Capture the cell that displays the provided text and extract its (x, y) central coordinate. 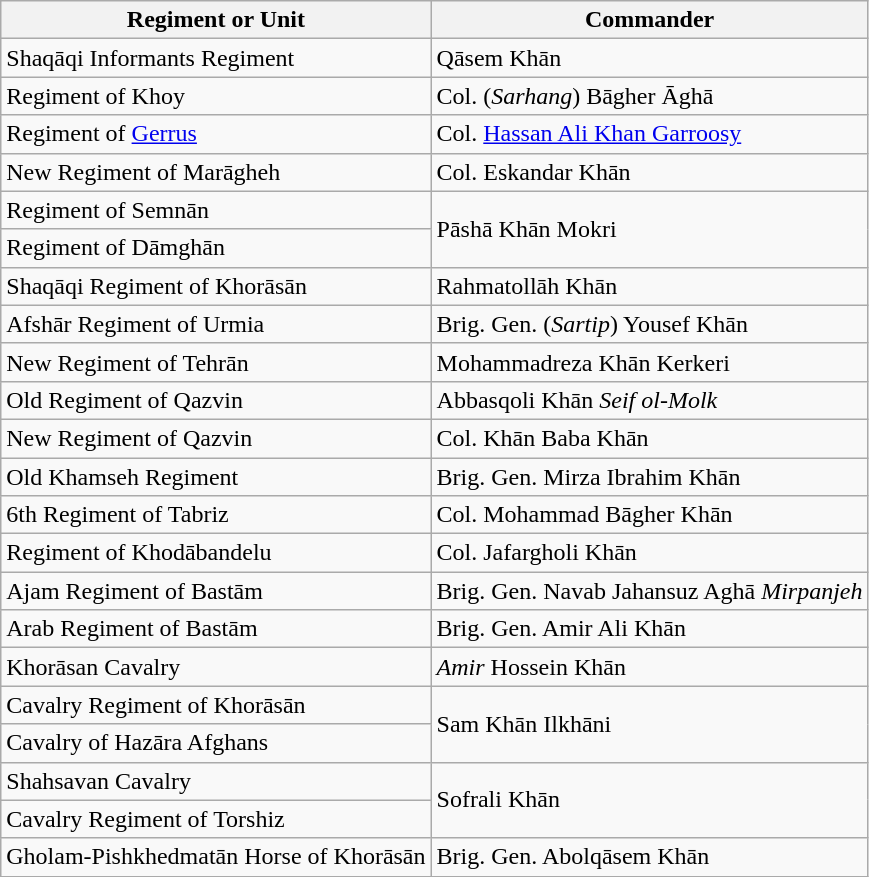
Regiment of Dāmghān (216, 248)
Ajam Regiment of Bastām (216, 591)
Abbasqoli Khān Seif ol-Molk (650, 400)
New Regiment of Marāgheh (216, 172)
Khorāsan Cavalry (216, 667)
Regiment of Khodābandelu (216, 553)
Gholam-Pishkhedmatān Horse of Khorāsān (216, 857)
Col. Jafargholi Khān (650, 553)
Sam Khān Ilkhāni (650, 724)
Shaqāqi Regiment of Khorāsān (216, 286)
Rahmatollāh Khān (650, 286)
Col. (Sarhang) Bāgher Āghā (650, 96)
Brig. Gen. Amir Ali Khān (650, 629)
Col. Khān Baba Khān (650, 438)
Old Regiment of Qazvin (216, 400)
Arab Regiment of Bastām (216, 629)
Regiment of Khoy (216, 96)
Brig. Gen. Abolqāsem Khān (650, 857)
Cavalry Regiment of Torshiz (216, 819)
Col. Eskandar Khān (650, 172)
Sofrali Khān (650, 800)
Cavalry of Hazāra Afghans (216, 743)
New Regiment of Tehrān (216, 362)
Amir Hossein Khān (650, 667)
Shaqāqi Informants Regiment (216, 58)
6th Regiment of Tabriz (216, 515)
Commander (650, 20)
Brig. Gen. Navab Jahansuz Aghā Mirpanjeh (650, 591)
Regiment of Semnān (216, 210)
Brig. Gen. Mirza Ibrahim Khān (650, 477)
Old Khamseh Regiment (216, 477)
New Regiment of Qazvin (216, 438)
Afshār Regiment of Urmia (216, 324)
Qāsem Khān (650, 58)
Shahsavan Cavalry (216, 781)
Col. Mohammad Bāgher Khān (650, 515)
Pāshā Khān Mokri (650, 229)
Brig. Gen. (Sartip) Yousef Khān (650, 324)
Cavalry Regiment of Khorāsān (216, 705)
Mohammadreza Khān Kerkeri (650, 362)
Col. Hassan Ali Khan Garroosy (650, 134)
Regiment or Unit (216, 20)
Regiment of Gerrus (216, 134)
